Find where the given text appears and provide that cell's center as [x, y] coordinate. 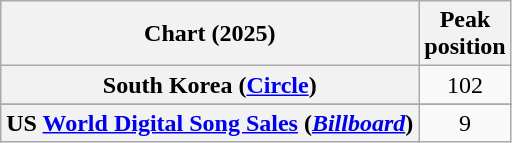
South Korea (Circle) [210, 85]
Peakposition [465, 34]
102 [465, 85]
US World Digital Song Sales (Billboard) [210, 123]
Chart (2025) [210, 34]
9 [465, 123]
